Return the [x, y] coordinate for the center point of the cell that contains the specified text.  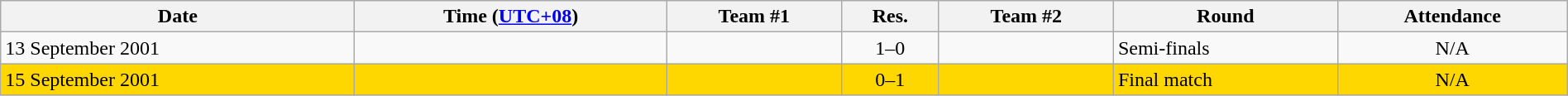
Final match [1226, 79]
Semi-finals [1226, 48]
0–1 [890, 79]
15 September 2001 [178, 79]
Round [1226, 17]
Date [178, 17]
Time (UTC+08) [511, 17]
1–0 [890, 48]
Team #1 [754, 17]
13 September 2001 [178, 48]
Team #2 [1025, 17]
Res. [890, 17]
Attendance [1452, 17]
